For the text-containing cell, return its midpoint in [X, Y] coordinate format. 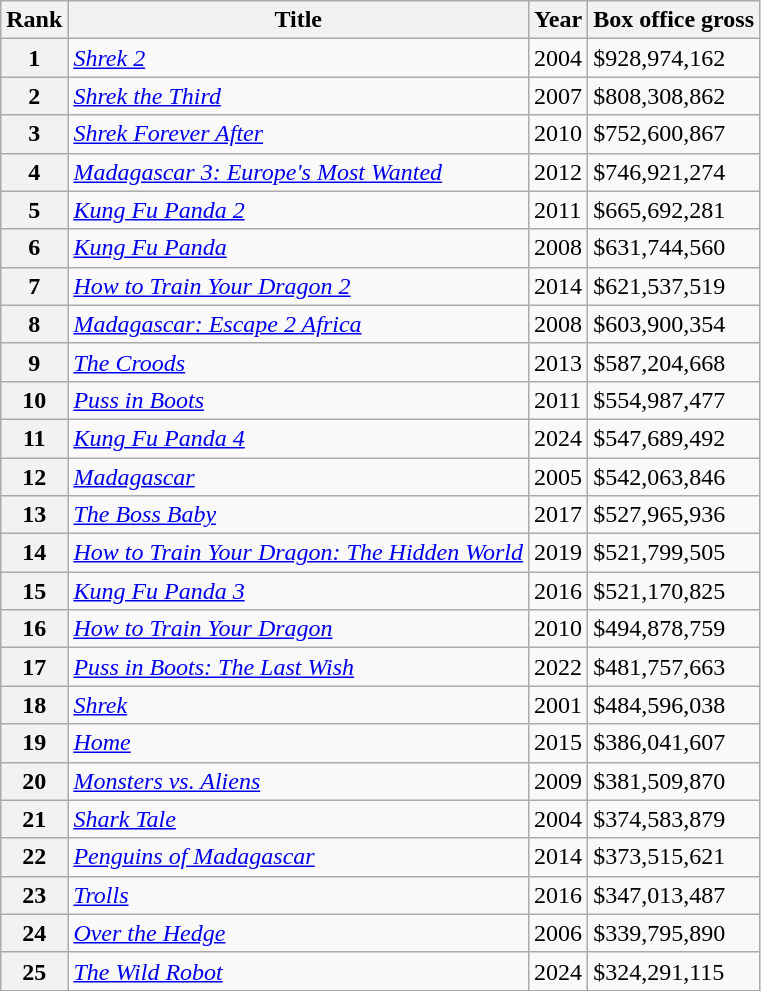
6 [34, 248]
2 [34, 96]
23 [34, 895]
Kung Fu Panda 3 [298, 591]
2005 [558, 477]
Shrek [298, 705]
20 [34, 781]
8 [34, 324]
15 [34, 591]
Monsters vs. Aliens [298, 781]
$347,013,487 [674, 895]
$587,204,668 [674, 362]
$386,041,607 [674, 743]
Rank [34, 20]
Home [298, 743]
1 [34, 58]
$521,170,825 [674, 591]
Madagascar 3: Europe's Most Wanted [298, 172]
18 [34, 705]
$481,757,663 [674, 667]
10 [34, 400]
$381,509,870 [674, 781]
21 [34, 819]
$339,795,890 [674, 933]
Puss in Boots [298, 400]
2006 [558, 933]
Madagascar [298, 477]
$484,596,038 [674, 705]
How to Train Your Dragon: The Hidden World [298, 553]
Over the Hedge [298, 933]
Kung Fu Panda 2 [298, 210]
9 [34, 362]
$808,308,862 [674, 96]
Shrek Forever After [298, 134]
12 [34, 477]
$547,689,492 [674, 438]
$603,900,354 [674, 324]
24 [34, 933]
$621,537,519 [674, 286]
$527,965,936 [674, 515]
$752,600,867 [674, 134]
Trolls [298, 895]
Kung Fu Panda 4 [298, 438]
25 [34, 971]
3 [34, 134]
$928,974,162 [674, 58]
Title [298, 20]
Shrek the Third [298, 96]
$494,878,759 [674, 629]
2012 [558, 172]
$324,291,115 [674, 971]
Year [558, 20]
2009 [558, 781]
Kung Fu Panda [298, 248]
$521,799,505 [674, 553]
2007 [558, 96]
Box office gross [674, 20]
$631,744,560 [674, 248]
14 [34, 553]
Shrek 2 [298, 58]
17 [34, 667]
7 [34, 286]
Shark Tale [298, 819]
The Croods [298, 362]
$746,921,274 [674, 172]
4 [34, 172]
2015 [558, 743]
5 [34, 210]
2022 [558, 667]
The Boss Baby [298, 515]
Madagascar: Escape 2 Africa [298, 324]
2017 [558, 515]
13 [34, 515]
How to Train Your Dragon 2 [298, 286]
$665,692,281 [674, 210]
The Wild Robot [298, 971]
Penguins of Madagascar [298, 857]
2019 [558, 553]
2013 [558, 362]
$542,063,846 [674, 477]
19 [34, 743]
22 [34, 857]
Puss in Boots: The Last Wish [298, 667]
2001 [558, 705]
$554,987,477 [674, 400]
$374,583,879 [674, 819]
16 [34, 629]
$373,515,621 [674, 857]
11 [34, 438]
How to Train Your Dragon [298, 629]
